Capture the cell that displays the provided text and extract its (x, y) central coordinate. 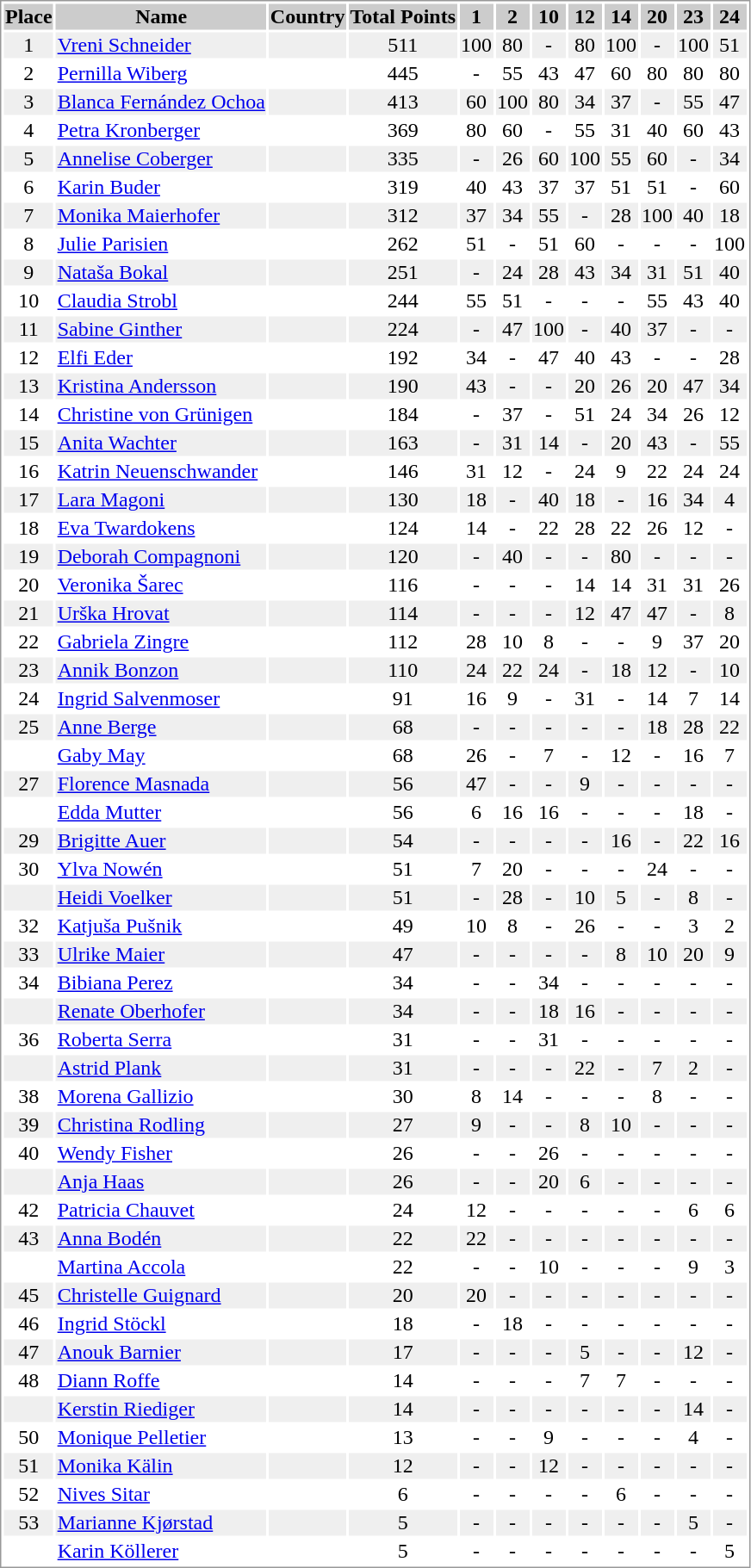
Vreni Schneider (161, 46)
Claudia Strobl (161, 301)
Anouk Barnier (161, 1353)
11 (28, 330)
Kerstin Riediger (161, 1410)
Anne Berge (161, 728)
184 (403, 414)
45 (28, 1296)
Eva Twardokens (161, 528)
Sabine Ginther (161, 330)
244 (403, 301)
54 (403, 841)
Monique Pelletier (161, 1437)
262 (403, 244)
49 (403, 926)
Monika Kälin (161, 1466)
511 (403, 46)
Petra Kronberger (161, 130)
33 (28, 955)
369 (403, 130)
39 (28, 1125)
Lara Magoni (161, 500)
Deborah Compagnoni (161, 557)
192 (403, 357)
29 (28, 841)
25 (28, 728)
Ingrid Salvenmoser (161, 698)
Katrin Neuenschwander (161, 471)
Country (307, 16)
413 (403, 102)
Katjuša Pušnik (161, 926)
Renate Oberhofer (161, 1012)
224 (403, 330)
Christelle Guignard (161, 1296)
53 (28, 1523)
112 (403, 641)
190 (403, 387)
19 (28, 557)
91 (403, 698)
251 (403, 273)
445 (403, 73)
335 (403, 159)
Christina Rodling (161, 1125)
Nives Sitar (161, 1494)
50 (28, 1437)
Julie Parisien (161, 244)
163 (403, 443)
Florence Masnada (161, 784)
Ylva Nowén (161, 869)
Anna Bodén (161, 1239)
Morena Gallizio (161, 1096)
32 (28, 926)
Patricia Chauvet (161, 1210)
Ulrike Maier (161, 955)
Christine von Grünigen (161, 414)
114 (403, 614)
Anja Haas (161, 1182)
42 (28, 1210)
Karin Köllerer (161, 1551)
Diann Roffe (161, 1380)
48 (28, 1380)
Roberta Serra (161, 1039)
Nataša Bokal (161, 273)
Heidi Voelker (161, 898)
Bibiana Perez (161, 982)
130 (403, 500)
Karin Buder (161, 187)
Total Points (403, 16)
Gabriela Zingre (161, 641)
38 (28, 1096)
Edda Mutter (161, 812)
Place (28, 16)
Urška Hrovat (161, 614)
Veronika Šarec (161, 585)
52 (28, 1494)
116 (403, 585)
124 (403, 528)
Martina Accola (161, 1267)
Name (161, 16)
Astrid Plank (161, 1069)
146 (403, 471)
Blanca Fernández Ochoa (161, 102)
319 (403, 187)
Anita Wachter (161, 443)
Pernilla Wiberg (161, 73)
Monika Maierhofer (161, 216)
36 (28, 1039)
Marianne Kjørstad (161, 1523)
21 (28, 614)
Elfi Eder (161, 357)
Ingrid Stöckl (161, 1323)
120 (403, 557)
312 (403, 216)
Wendy Fisher (161, 1153)
Annelise Coberger (161, 159)
110 (403, 671)
Gaby May (161, 755)
Annik Bonzon (161, 671)
Brigitte Auer (161, 841)
46 (28, 1323)
Kristina Andersson (161, 387)
15 (28, 443)
